Return [x, y] of the center of cell containing provided text 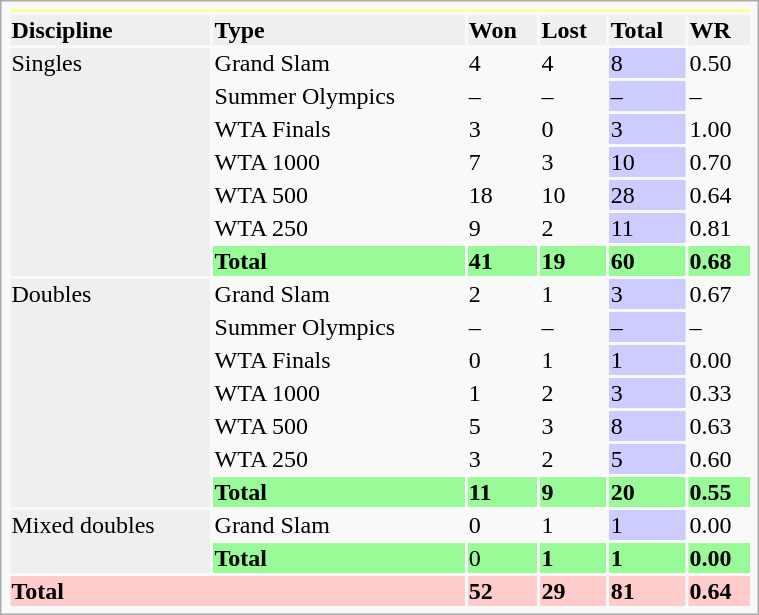
29 [573, 591]
Doubles [110, 393]
52 [502, 591]
0.33 [719, 393]
0.81 [719, 228]
0.68 [719, 261]
7 [502, 162]
0.50 [719, 63]
0.70 [719, 162]
Discipline [110, 30]
1.00 [719, 129]
0.67 [719, 294]
28 [647, 195]
WR [719, 30]
41 [502, 261]
0.55 [719, 492]
0.63 [719, 426]
60 [647, 261]
81 [647, 591]
18 [502, 195]
0.60 [719, 459]
19 [573, 261]
20 [647, 492]
Lost [573, 30]
Type [338, 30]
Won [502, 30]
Singles [110, 162]
Mixed doubles [110, 542]
